Return [x, y] of the center of cell containing provided text 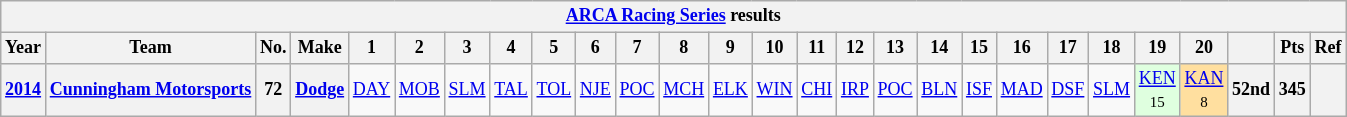
Team [150, 48]
ISF [980, 90]
KAN8 [1204, 90]
ARCA Racing Series results [674, 16]
72 [274, 90]
ELK [731, 90]
345 [1292, 90]
CHI [817, 90]
Cunningham Motorsports [150, 90]
Pts [1292, 48]
52nd [1252, 90]
MOB [420, 90]
18 [1112, 48]
9 [731, 48]
Year [24, 48]
4 [511, 48]
Ref [1328, 48]
KEN15 [1157, 90]
19 [1157, 48]
No. [274, 48]
DSF [1068, 90]
Make [320, 48]
Dodge [320, 90]
NJE [595, 90]
14 [940, 48]
11 [817, 48]
3 [467, 48]
17 [1068, 48]
MCH [684, 90]
7 [637, 48]
10 [774, 48]
WIN [774, 90]
12 [856, 48]
5 [554, 48]
2 [420, 48]
2014 [24, 90]
TOL [554, 90]
16 [1022, 48]
TAL [511, 90]
BLN [940, 90]
MAD [1022, 90]
6 [595, 48]
13 [895, 48]
15 [980, 48]
DAY [371, 90]
8 [684, 48]
1 [371, 48]
20 [1204, 48]
IRP [856, 90]
